Determine the (X, Y) coordinate at the center of the cell enclosing the given text.  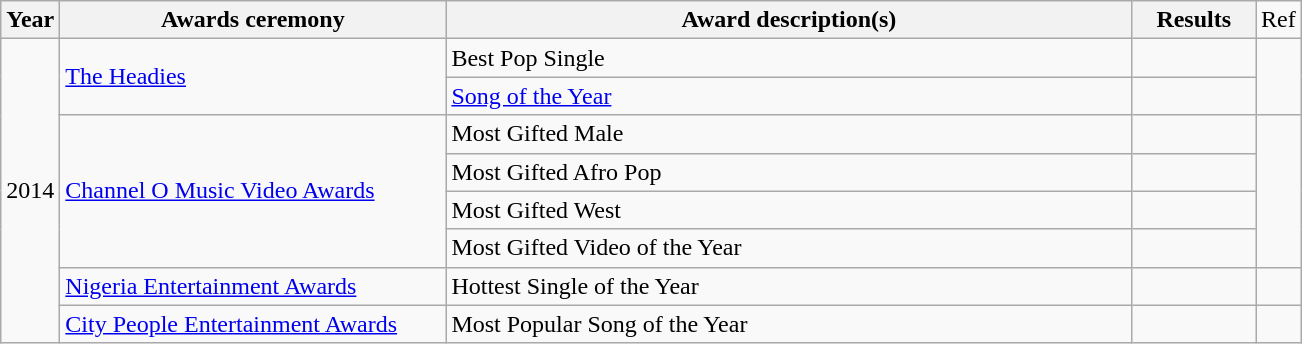
Most Gifted Video of the Year (789, 248)
Award description(s) (789, 20)
Channel O Music Video Awards (253, 191)
Best Pop Single (789, 58)
Results (1194, 20)
Most Gifted West (789, 210)
Most Popular Song of the Year (789, 324)
Hottest Single of the Year (789, 286)
Nigeria Entertainment Awards (253, 286)
Ref (1279, 20)
Awards ceremony (253, 20)
City People Entertainment Awards (253, 324)
Most Gifted Male (789, 134)
Song of the Year (789, 96)
Year (30, 20)
Most Gifted Afro Pop (789, 172)
2014 (30, 191)
The Headies (253, 77)
